Scan for the cell matching the given text and deliver its (X, Y) coordinate at center. 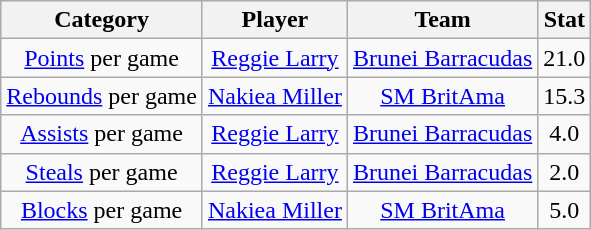
Assists per game (102, 134)
Blocks per game (102, 210)
Rebounds per game (102, 96)
4.0 (564, 134)
21.0 (564, 58)
Team (442, 20)
15.3 (564, 96)
Steals per game (102, 172)
Points per game (102, 58)
5.0 (564, 210)
2.0 (564, 172)
Player (274, 20)
Category (102, 20)
Stat (564, 20)
